Pinpoint the cell where the given text exists, returning its (X, Y) midpoint coordinate. 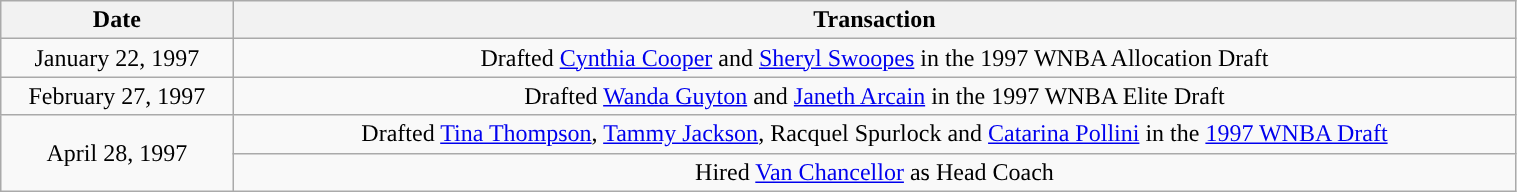
Date (117, 20)
April 28, 1997 (117, 153)
Drafted Wanda Guyton and Janeth Arcain in the 1997 WNBA Elite Draft (874, 96)
Hired Van Chancellor as Head Coach (874, 172)
Drafted Tina Thompson, Tammy Jackson, Racquel Spurlock and Catarina Pollini in the 1997 WNBA Draft (874, 134)
Transaction (874, 20)
Drafted Cynthia Cooper and Sheryl Swoopes in the 1997 WNBA Allocation Draft (874, 58)
February 27, 1997 (117, 96)
January 22, 1997 (117, 58)
